Output the (x, y) coordinate of the center of the cell containing the given text.  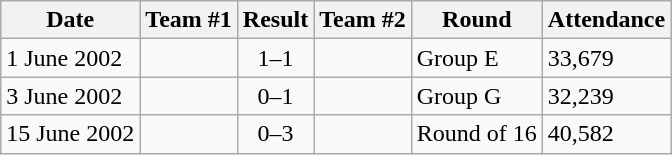
1–1 (275, 58)
3 June 2002 (70, 96)
Group E (476, 58)
Attendance (606, 20)
15 June 2002 (70, 134)
1 June 2002 (70, 58)
Group G (476, 96)
Round (476, 20)
Team #2 (363, 20)
Date (70, 20)
Result (275, 20)
0–3 (275, 134)
33,679 (606, 58)
32,239 (606, 96)
0–1 (275, 96)
40,582 (606, 134)
Team #1 (189, 20)
Round of 16 (476, 134)
